Provide the (X, Y) coordinate of the cell's center where the given text is located.  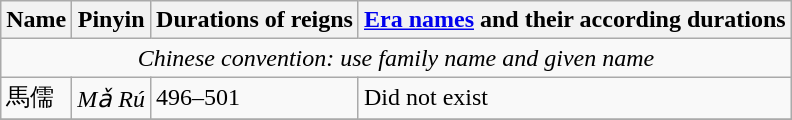
Did not exist (574, 98)
Era names and their according durations (574, 20)
Pinyin (112, 20)
496–501 (255, 98)
馬儒 (36, 98)
Chinese convention: use family name and given name (396, 58)
Mǎ Rú (112, 98)
Name (36, 20)
Durations of reigns (255, 20)
